Determine the (X, Y) coordinate at the center of the cell enclosing the given text.  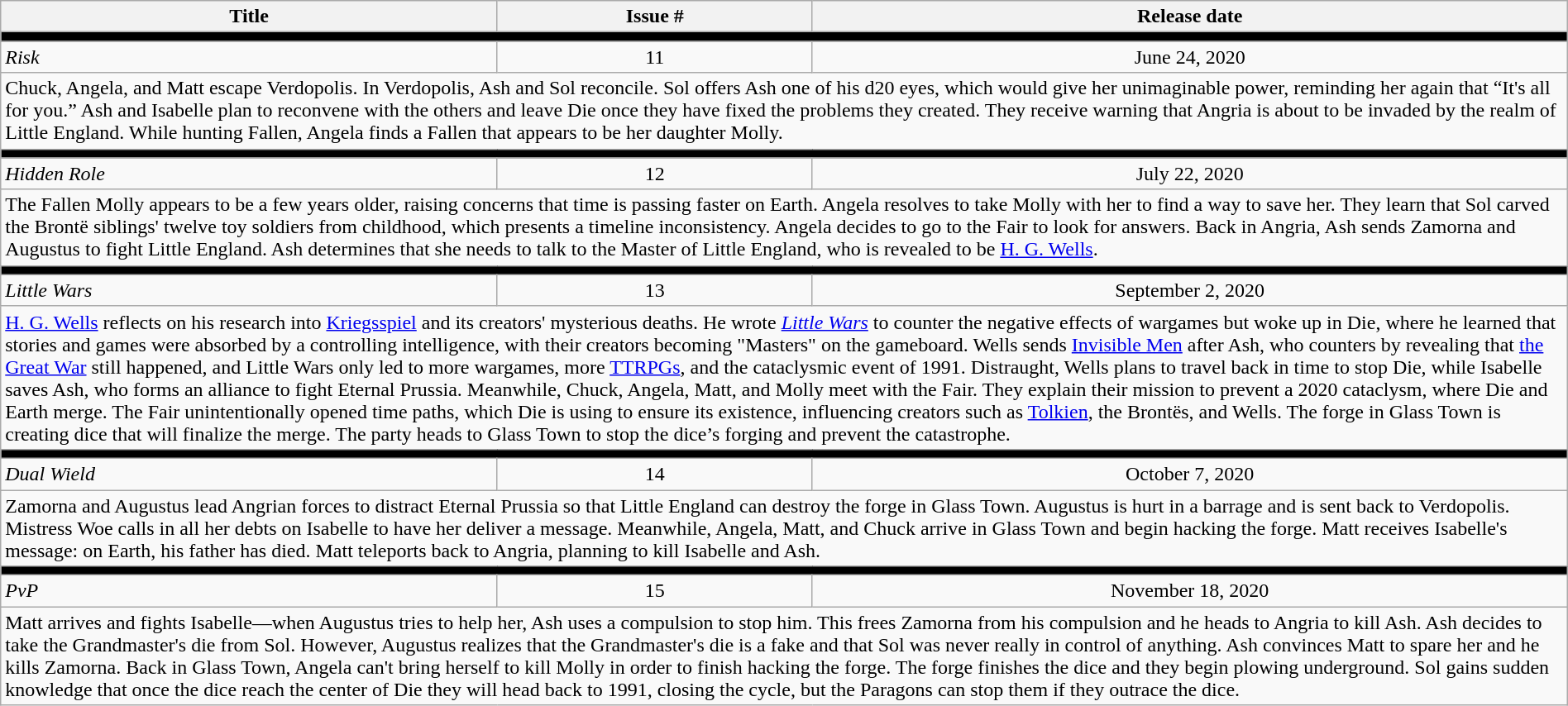
September 2, 2020 (1189, 290)
July 22, 2020 (1189, 174)
12 (655, 174)
Dual Wield (250, 474)
PvP (250, 591)
Release date (1189, 17)
Title (250, 17)
Hidden Role (250, 174)
November 18, 2020 (1189, 591)
Little Wars (250, 290)
June 24, 2020 (1189, 57)
11 (655, 57)
15 (655, 591)
Risk (250, 57)
13 (655, 290)
14 (655, 474)
Issue # (655, 17)
October 7, 2020 (1189, 474)
